Identify which cell holds the provided text, then report its (X, Y) central coordinate. 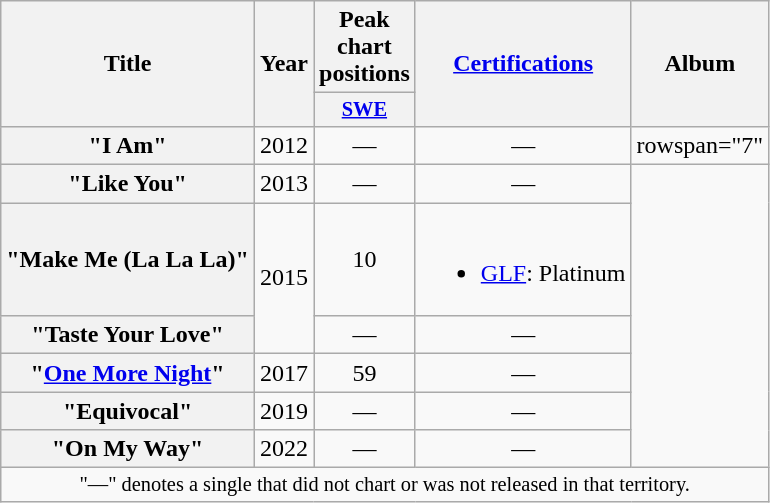
"I Am" (128, 145)
"Equivocal" (128, 411)
2012 (284, 145)
"On My Way" (128, 449)
rowspan="7" (700, 145)
Peak chart positions (365, 47)
"Make Me (La La La)" (128, 260)
2015 (284, 278)
2022 (284, 449)
GLF: Platinum (523, 260)
Certifications (523, 64)
Title (128, 64)
2013 (284, 184)
"Taste Your Love" (128, 335)
2017 (284, 373)
"One More Night" (128, 373)
Year (284, 64)
SWE (365, 110)
Album (700, 64)
2019 (284, 411)
59 (365, 373)
10 (365, 260)
"Like You" (128, 184)
"—" denotes a single that did not chart or was not released in that territory. (385, 485)
